Output the (x, y) coordinate of the center of the cell containing the given text.  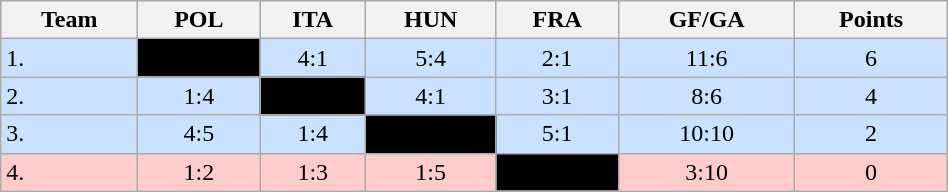
3. (70, 134)
1:3 (312, 172)
1:2 (199, 172)
5:1 (557, 134)
2. (70, 96)
10:10 (706, 134)
6 (871, 58)
2 (871, 134)
HUN (430, 20)
4:5 (199, 134)
Team (70, 20)
8:6 (706, 96)
3:10 (706, 172)
3:1 (557, 96)
11:6 (706, 58)
4. (70, 172)
2:1 (557, 58)
1:5 (430, 172)
GF/GA (706, 20)
ITA (312, 20)
1. (70, 58)
Points (871, 20)
FRA (557, 20)
0 (871, 172)
5:4 (430, 58)
POL (199, 20)
4 (871, 96)
